Identify which cell holds the provided text, then report its [X, Y] central coordinate. 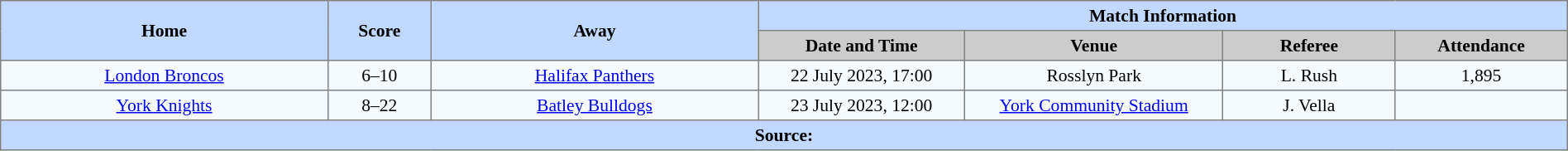
23 July 2023, 12:00 [862, 105]
Score [379, 31]
1,895 [1481, 75]
Away [595, 31]
Halifax Panthers [595, 75]
Referee [1309, 46]
Match Information [1163, 16]
Batley Bulldogs [595, 105]
L. Rush [1309, 75]
Rosslyn Park [1094, 75]
J. Vella [1309, 105]
York Knights [165, 105]
London Broncos [165, 75]
Source: [784, 135]
Venue [1094, 46]
6–10 [379, 75]
22 July 2023, 17:00 [862, 75]
York Community Stadium [1094, 105]
8–22 [379, 105]
Attendance [1481, 46]
Home [165, 31]
Date and Time [862, 46]
